Output the (x, y) coordinate of the center of the cell containing the given text.  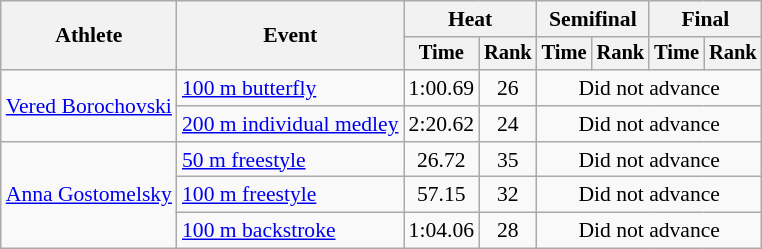
26.72 (442, 160)
32 (508, 195)
26 (508, 88)
Heat (470, 19)
Vered Borochovski (89, 106)
100 m backstroke (290, 231)
1:00.69 (442, 88)
Athlete (89, 36)
Anna Gostomelsky (89, 196)
100 m butterfly (290, 88)
Event (290, 36)
100 m freestyle (290, 195)
35 (508, 160)
28 (508, 231)
200 m individual medley (290, 124)
Final (705, 19)
57.15 (442, 195)
1:04.06 (442, 231)
Semifinal (593, 19)
2:20.62 (442, 124)
24 (508, 124)
50 m freestyle (290, 160)
